Pinpoint the cell where the given text exists, returning its (x, y) midpoint coordinate. 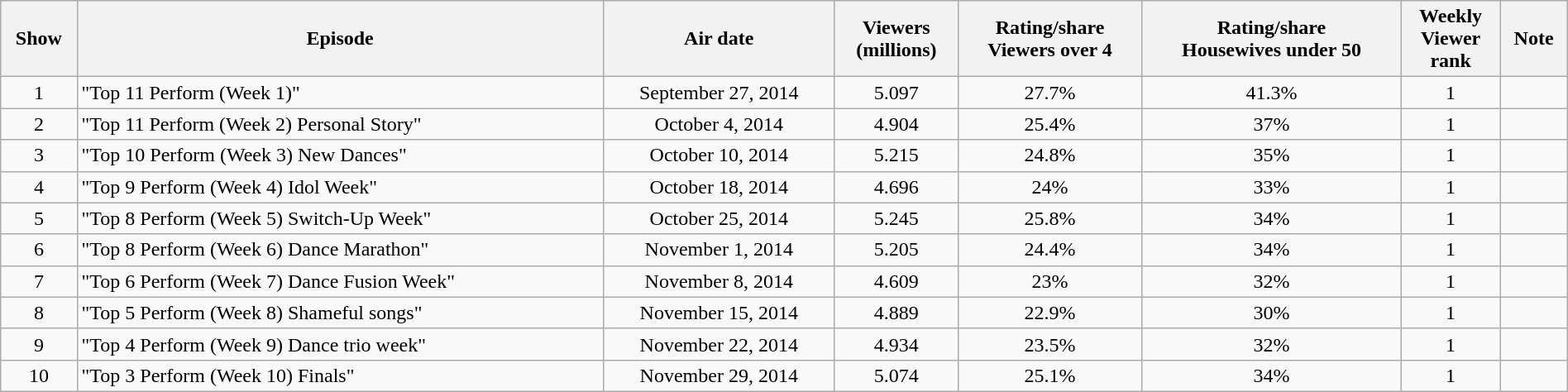
"Top 9 Perform (Week 4) Idol Week" (340, 187)
5.074 (896, 375)
"Top 8 Perform (Week 6) Dance Marathon" (340, 250)
October 25, 2014 (719, 218)
8 (39, 313)
"Top 11 Perform (Week 1)" (340, 93)
Show (39, 39)
30% (1272, 313)
October 18, 2014 (719, 187)
10 (39, 375)
4.889 (896, 313)
9 (39, 344)
7 (39, 281)
"Top 3 Perform (Week 10) Finals" (340, 375)
WeeklyViewerrank (1451, 39)
25.1% (1049, 375)
Note (1533, 39)
"Top 5 Perform (Week 8) Shameful songs" (340, 313)
4.696 (896, 187)
27.7% (1049, 93)
4.609 (896, 281)
November 29, 2014 (719, 375)
September 27, 2014 (719, 93)
October 4, 2014 (719, 124)
22.9% (1049, 313)
October 10, 2014 (719, 155)
5.215 (896, 155)
5.245 (896, 218)
23% (1049, 281)
Episode (340, 39)
"Top 10 Perform (Week 3) New Dances" (340, 155)
November 8, 2014 (719, 281)
23.5% (1049, 344)
"Top 6 Perform (Week 7) Dance Fusion Week" (340, 281)
November 1, 2014 (719, 250)
6 (39, 250)
4 (39, 187)
November 22, 2014 (719, 344)
4.934 (896, 344)
24.4% (1049, 250)
5 (39, 218)
2 (39, 124)
24% (1049, 187)
25.8% (1049, 218)
Rating/shareViewers over 4 (1049, 39)
November 15, 2014 (719, 313)
Air date (719, 39)
"Top 4 Perform (Week 9) Dance trio week" (340, 344)
5.205 (896, 250)
3 (39, 155)
"Top 8 Perform (Week 5) Switch-Up Week" (340, 218)
5.097 (896, 93)
4.904 (896, 124)
24.8% (1049, 155)
Viewers(millions) (896, 39)
41.3% (1272, 93)
37% (1272, 124)
25.4% (1049, 124)
33% (1272, 187)
35% (1272, 155)
Rating/shareHousewives under 50 (1272, 39)
"Top 11 Perform (Week 2) Personal Story" (340, 124)
